Return (X, Y) of the center of cell containing provided text 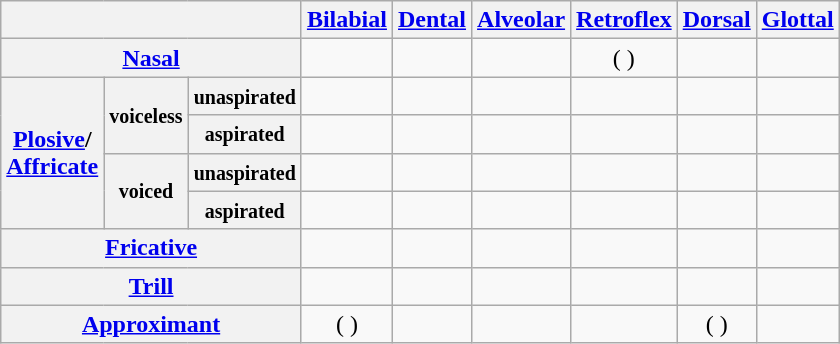
Plosive/Affricate (52, 153)
Fricative (152, 248)
Nasal (152, 58)
Approximant (152, 324)
voiced (146, 191)
Alveolar (522, 20)
voiceless (146, 115)
Retroflex (624, 20)
Bilabial (346, 20)
Trill (152, 286)
Dorsal (716, 20)
Dental (432, 20)
Glottal (798, 20)
